Search for the cell housing the specified text and yield its (X, Y) center coordinate. 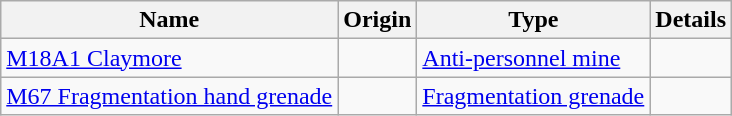
M67 Fragmentation hand grenade (170, 96)
Type (534, 20)
Name (170, 20)
Anti-personnel mine (534, 58)
Origin (378, 20)
Details (691, 20)
M18A1 Claymore (170, 58)
Fragmentation grenade (534, 96)
